Return the (X, Y) coordinate for the center point of the cell that contains the specified text.  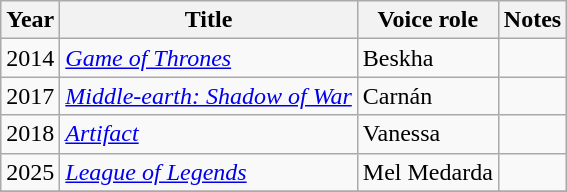
Game of Thrones (208, 58)
Notes (532, 20)
Title (208, 20)
Mel Medarda (428, 172)
League of Legends (208, 172)
Beskha (428, 58)
2014 (30, 58)
Middle-earth: Shadow of War (208, 96)
2017 (30, 96)
Vanessa (428, 134)
Artifact (208, 134)
Carnán (428, 96)
2018 (30, 134)
Year (30, 20)
Voice role (428, 20)
2025 (30, 172)
